Extract the (X, Y) coordinate from the center of the cell holding the provided text.  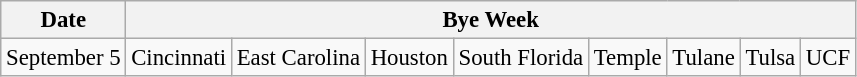
Bye Week (491, 20)
Houston (409, 58)
UCF (828, 58)
Tulsa (770, 58)
East Carolina (298, 58)
Cincinnati (179, 58)
Date (64, 20)
September 5 (64, 58)
Tulane (704, 58)
Temple (628, 58)
South Florida (520, 58)
